Pinpoint the cell where the given text exists, returning its (x, y) midpoint coordinate. 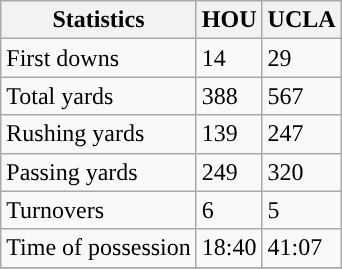
567 (302, 96)
Statistics (99, 20)
Total yards (99, 96)
Turnovers (99, 210)
18:40 (229, 248)
14 (229, 58)
247 (302, 134)
139 (229, 134)
Rushing yards (99, 134)
6 (229, 210)
First downs (99, 58)
Time of possession (99, 248)
249 (229, 172)
29 (302, 58)
5 (302, 210)
HOU (229, 20)
388 (229, 96)
Passing yards (99, 172)
41:07 (302, 248)
320 (302, 172)
UCLA (302, 20)
